Determine the [X, Y] coordinate at the center of the cell enclosing the given text.  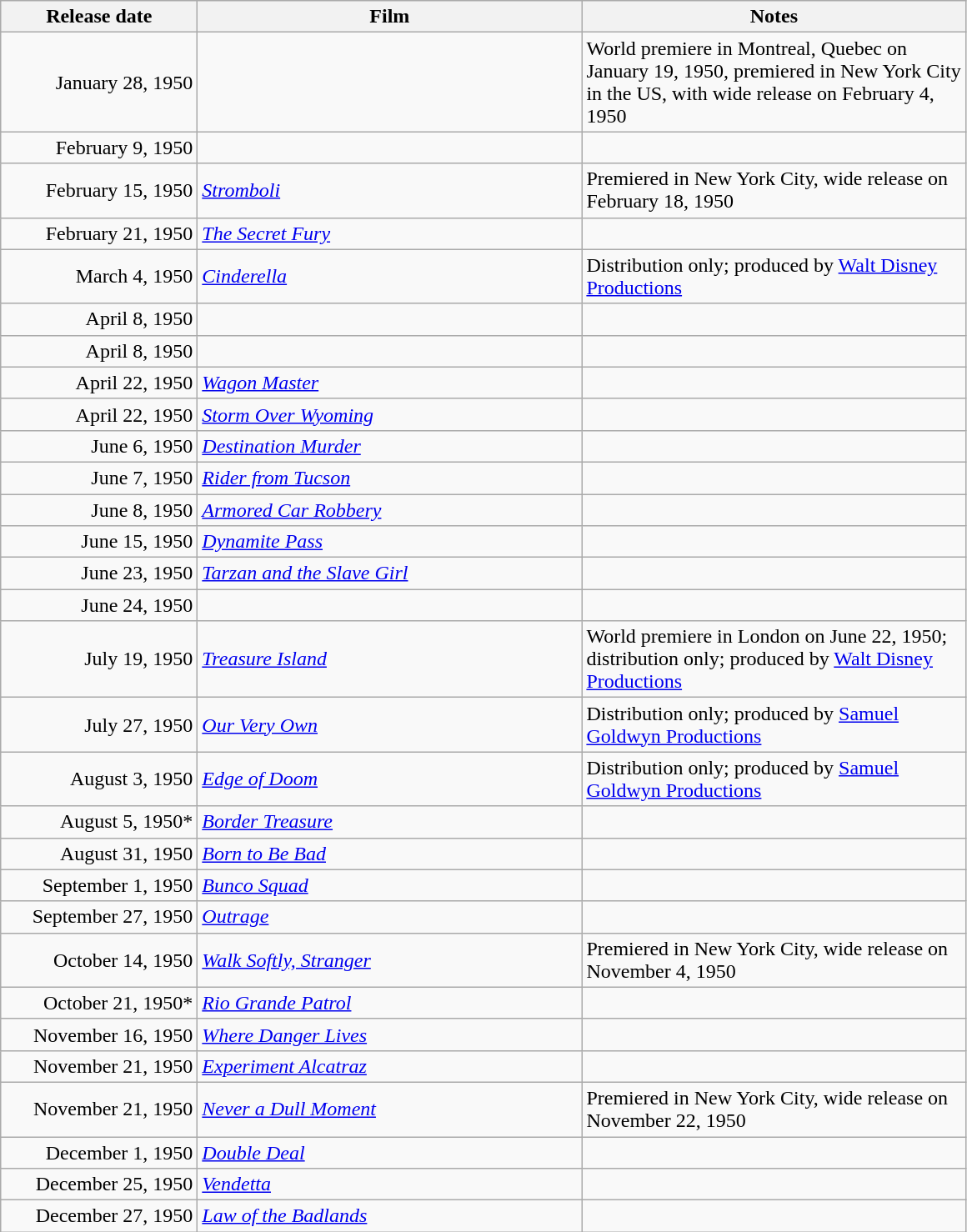
Release date [99, 17]
Our Very Own [390, 725]
September 27, 1950 [99, 917]
Law of the Badlands [390, 1216]
Bunco Squad [390, 885]
World premiere in Montreal, Quebec on January 19, 1950, premiered in New York City in the US, with wide release on February 4, 1950 [774, 82]
July 27, 1950 [99, 725]
Premiered in New York City, wide release on February 18, 1950 [774, 190]
Where Danger Lives [390, 1034]
Vendetta [390, 1184]
Destination Murder [390, 446]
Tarzan and the Slave Girl [390, 573]
Double Deal [390, 1153]
Film [390, 17]
Never a Dull Moment [390, 1109]
Outrage [390, 917]
Premiered in New York City, wide release on November 22, 1950 [774, 1109]
December 27, 1950 [99, 1216]
Distribution only; produced by Walt Disney Productions [774, 277]
Rider from Tucson [390, 478]
June 23, 1950 [99, 573]
Wagon Master [390, 383]
Experiment Alcatraz [390, 1066]
Border Treasure [390, 822]
Notes [774, 17]
June 8, 1950 [99, 509]
February 15, 1950 [99, 190]
The Secret Fury [390, 233]
December 25, 1950 [99, 1184]
Dynamite Pass [390, 542]
December 1, 1950 [99, 1153]
October 21, 1950* [99, 1003]
November 16, 1950 [99, 1034]
Armored Car Robbery [390, 509]
August 31, 1950 [99, 854]
Storm Over Wyoming [390, 414]
Premiered in New York City, wide release on November 4, 1950 [774, 960]
Treasure Island [390, 659]
February 21, 1950 [99, 233]
August 5, 1950* [99, 822]
Born to Be Bad [390, 854]
June 15, 1950 [99, 542]
February 9, 1950 [99, 148]
June 7, 1950 [99, 478]
Cinderella [390, 277]
July 19, 1950 [99, 659]
October 14, 1950 [99, 960]
September 1, 1950 [99, 885]
Stromboli [390, 190]
Edge of Doom [390, 779]
March 4, 1950 [99, 277]
Walk Softly, Stranger [390, 960]
June 24, 1950 [99, 605]
January 28, 1950 [99, 82]
August 3, 1950 [99, 779]
World premiere in London on June 22, 1950; distribution only; produced by Walt Disney Productions [774, 659]
June 6, 1950 [99, 446]
Rio Grande Patrol [390, 1003]
